Search for the cell housing the specified text and yield its (x, y) center coordinate. 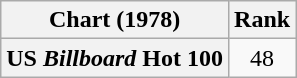
Rank (262, 20)
48 (262, 58)
Chart (1978) (115, 20)
US Billboard Hot 100 (115, 58)
